Return the [x, y] coordinate for the center point of the cell that contains the specified text.  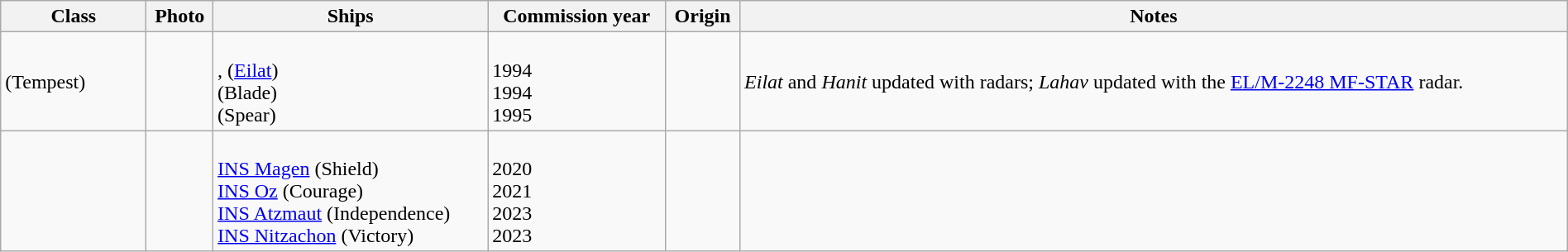
INS Magen (Shield) INS Oz (Courage) INS Atzmaut (Independence) INS Nitzachon (Victory) [351, 191]
Eilat and Hanit updated with radars; Lahav updated with the EL/M-2248 MF-STAR radar. [1154, 81]
(Tempest) [74, 81]
, (Eilat) (Blade) (Spear) [351, 81]
Class [74, 17]
Notes [1154, 17]
199419941995 [577, 81]
Ships [351, 17]
Origin [703, 17]
Photo [180, 17]
2020202120232023 [577, 191]
Commission year [577, 17]
